From the cell containing the given text, extract its center point as [X, Y] coordinate. 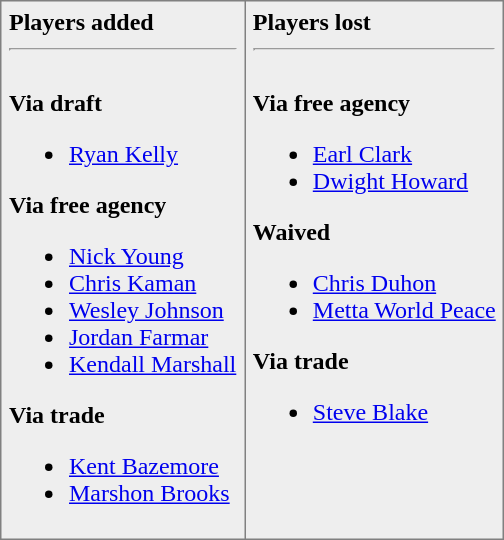
Players lost Via free agencyEarl ClarkDwight HowardWaivedChris DuhonMetta World PeaceVia tradeSteve Blake [374, 270]
Players added Via draftRyan KellyVia free agencyNick YoungChris KamanWesley JohnsonJordan FarmarKendall MarshallVia tradeKent BazemoreMarshon Brooks [123, 270]
